Scan for the cell matching the given text and deliver its [X, Y] coordinate at center. 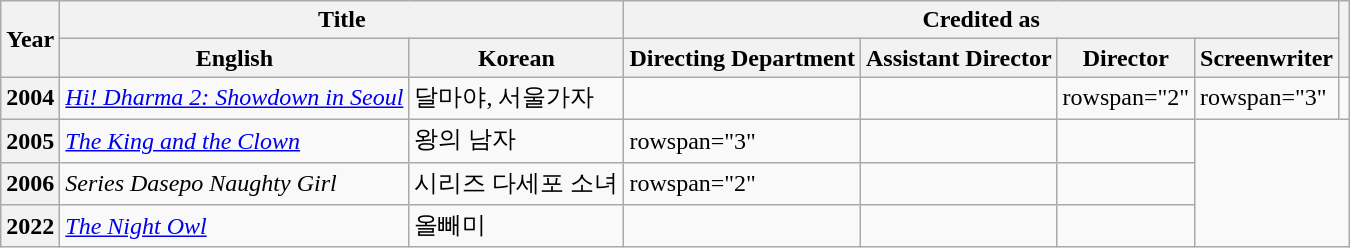
Directing Department [742, 58]
2005 [30, 140]
2022 [30, 226]
English [234, 58]
2004 [30, 98]
Korean [516, 58]
Title [342, 20]
시리즈 다세포 소녀 [516, 184]
Series Dasepo Naughty Girl [234, 184]
Director [1126, 58]
올빼미 [516, 226]
달마야, 서울가자 [516, 98]
Assistant Director [958, 58]
The Night Owl [234, 226]
The King and the Clown [234, 140]
2006 [30, 184]
Credited as [982, 20]
Hi! Dharma 2: Showdown in Seoul [234, 98]
왕의 남자 [516, 140]
Year [30, 39]
Screenwriter [1267, 58]
